Locate the cell with the specified text and output its [x, y] center coordinate. 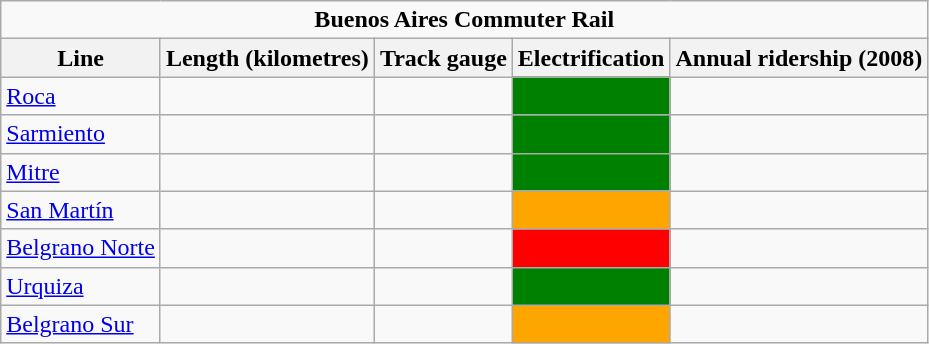
Buenos Aires Commuter Rail [464, 20]
Line [81, 58]
San Martín [81, 210]
Roca [81, 96]
Track gauge [443, 58]
Urquiza [81, 286]
Mitre [81, 172]
Sarmiento [81, 134]
Length (kilometres) [267, 58]
Electrification [591, 58]
Annual ridership (2008) [799, 58]
Belgrano Sur [81, 324]
Belgrano Norte [81, 248]
